Identify which cell holds the provided text, then report its [x, y] central coordinate. 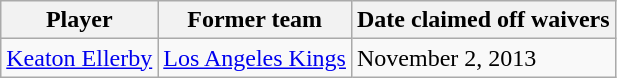
Keaton Ellerby [80, 58]
Player [80, 20]
November 2, 2013 [483, 58]
Date claimed off waivers [483, 20]
Former team [255, 20]
Los Angeles Kings [255, 58]
